For the text-containing cell, return its midpoint in (X, Y) coordinate format. 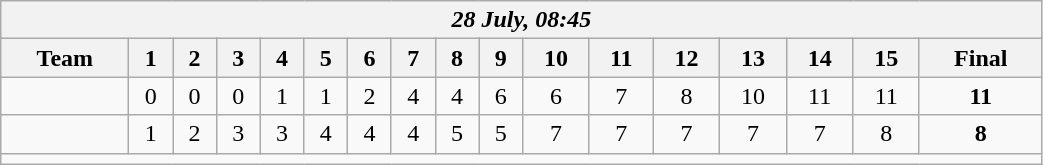
Final (980, 58)
15 (886, 58)
12 (686, 58)
14 (820, 58)
13 (754, 58)
28 July, 08:45 (522, 20)
Team (65, 58)
9 (501, 58)
